Return (X, Y) of the center of cell containing provided text 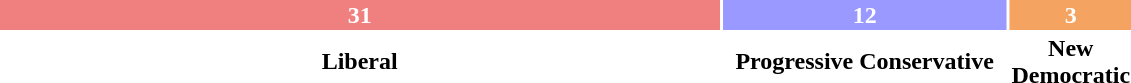
12 (864, 15)
31 (360, 15)
